Search for the cell housing the specified text and yield its (X, Y) center coordinate. 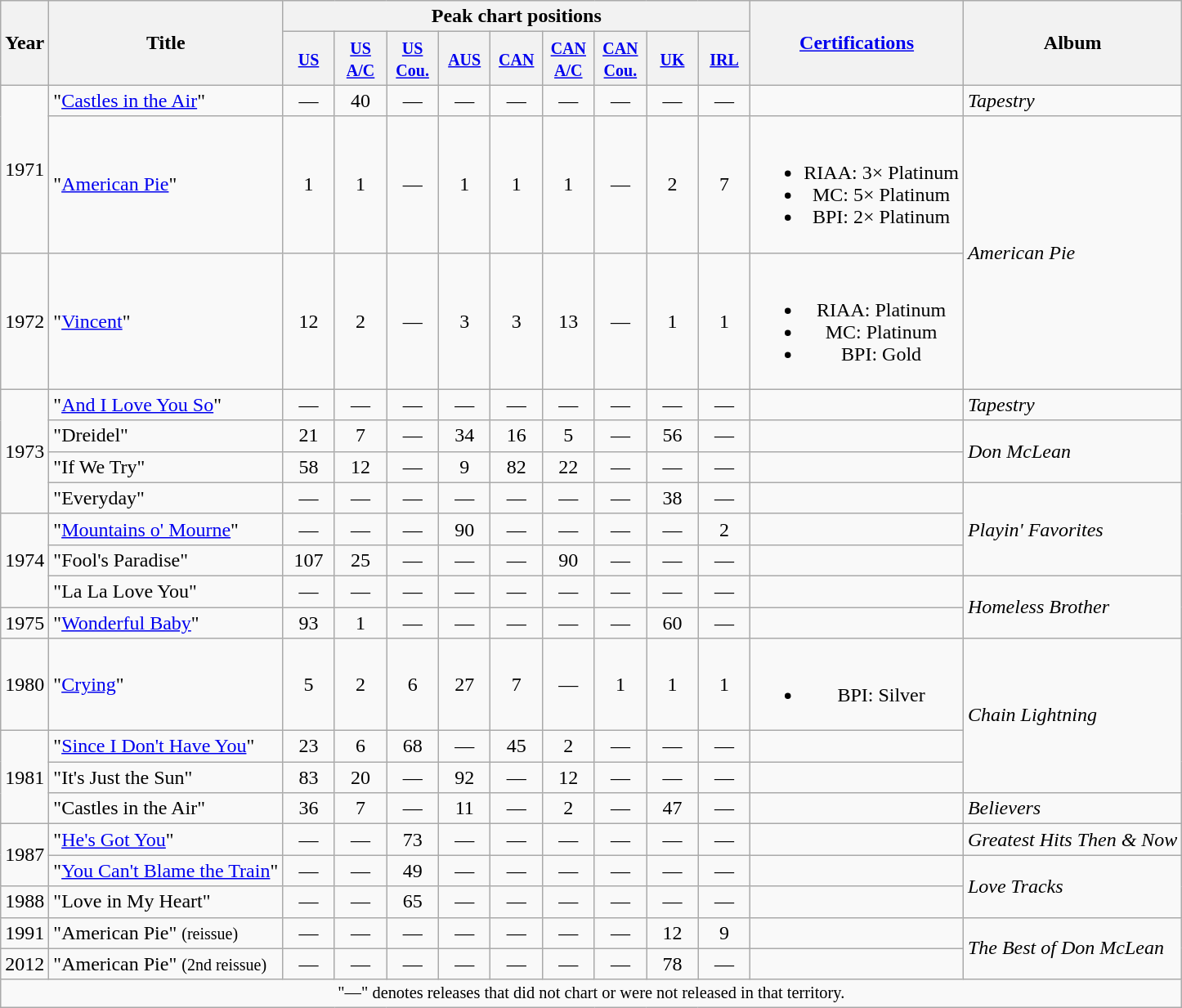
Homeless Brother (1072, 607)
RIAA: PlatinumMC: PlatinumBPI: Gold (857, 320)
"Fool's Paradise" (166, 560)
"He's Got You" (166, 840)
49 (413, 871)
60 (673, 622)
92 (464, 777)
23 (309, 746)
1981 (25, 777)
107 (309, 560)
Album (1072, 43)
65 (413, 902)
"Everyday" (166, 498)
IRL (724, 59)
27 (464, 685)
1974 (25, 560)
"American Pie" (2nd reissue) (166, 964)
"Crying" (166, 685)
"American Pie" (reissue) (166, 933)
25 (360, 560)
RIAA: 3× PlatinumMC: 5× PlatinumBPI: 2× Platinum (857, 185)
"Wonderful Baby" (166, 622)
"Mountains o' Mourne" (166, 529)
Title (166, 43)
"Since I Don't Have You" (166, 746)
47 (673, 809)
1971 (25, 168)
"—" denotes releases that did not chart or were not released in that territory. (592, 993)
73 (413, 840)
Year (25, 43)
22 (569, 467)
13 (569, 320)
BPI: Silver (857, 685)
68 (413, 746)
82 (517, 467)
"Love in My Heart" (166, 902)
1975 (25, 622)
1980 (25, 685)
Playin' Favorites (1072, 529)
US A/C (360, 59)
78 (673, 964)
56 (673, 436)
"It's Just the Sun" (166, 777)
Certifications (857, 43)
20 (360, 777)
CAN (517, 59)
93 (309, 622)
"You Can't Blame the Train" (166, 871)
21 (309, 436)
CAN Cou. (620, 59)
58 (309, 467)
Believers (1072, 809)
83 (309, 777)
"If We Try" (166, 467)
US Cou. (413, 59)
"La La Love You" (166, 591)
1991 (25, 933)
Greatest Hits Then & Now (1072, 840)
40 (360, 101)
2012 (25, 964)
Chain Lightning (1072, 716)
The Best of Don McLean (1072, 948)
1973 (25, 451)
CAN A/C (569, 59)
Love Tracks (1072, 886)
11 (464, 809)
1987 (25, 855)
"American Pie" (166, 185)
38 (673, 498)
Don McLean (1072, 451)
Peak chart positions (517, 16)
UK (673, 59)
American Pie (1072, 253)
1988 (25, 902)
"Dreidel" (166, 436)
"And I Love You So" (166, 405)
AUS (464, 59)
45 (517, 746)
"Vincent" (166, 320)
34 (464, 436)
US (309, 59)
1972 (25, 320)
36 (309, 809)
16 (517, 436)
